Pinpoint the cell where the given text exists, returning its (x, y) midpoint coordinate. 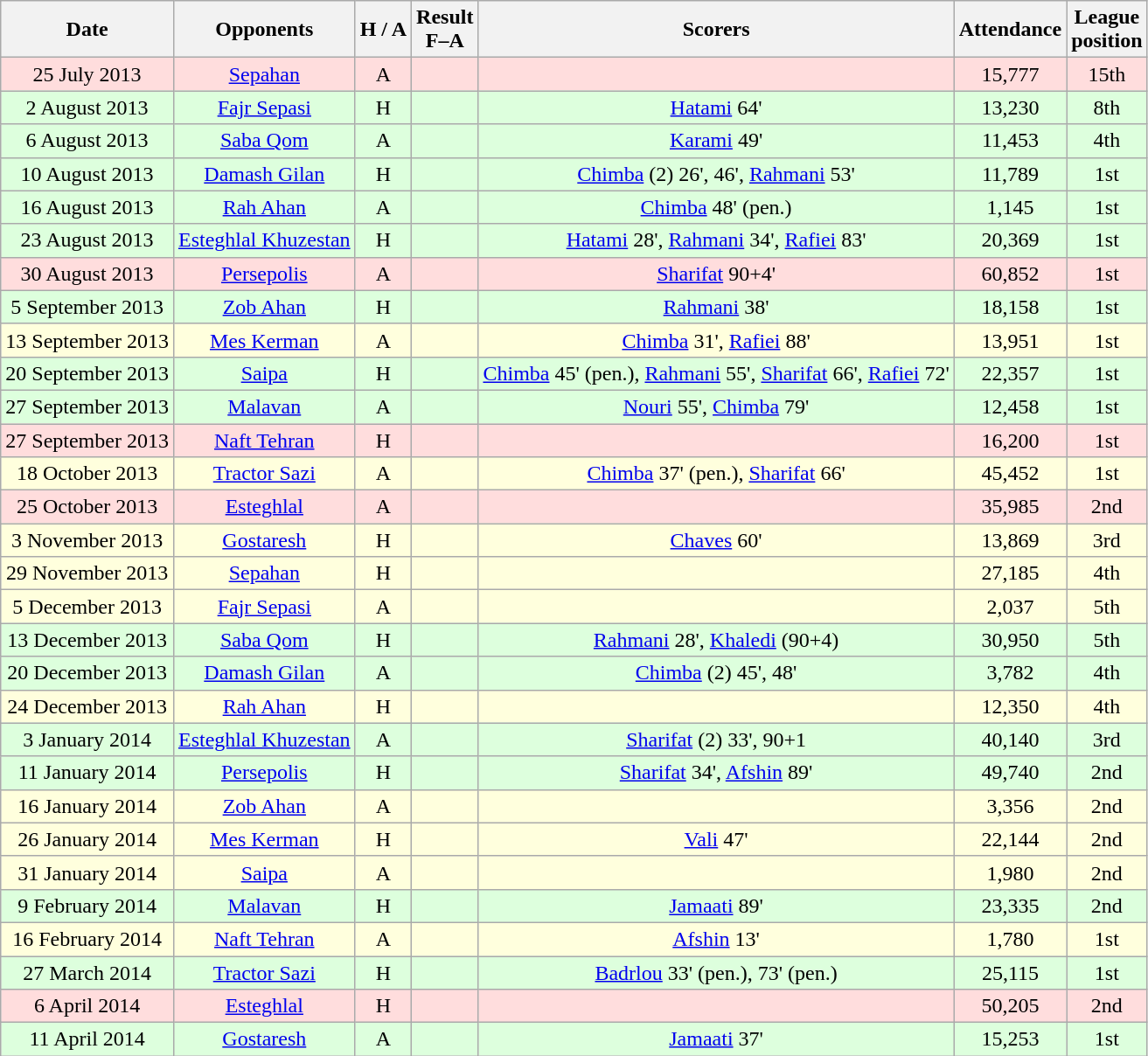
25 October 2013 (87, 507)
Rahmani 38' (716, 307)
27,185 (1010, 573)
23 August 2013 (87, 240)
20,369 (1010, 240)
Afshin 13' (716, 939)
Chaves 60' (716, 540)
Leagueposition (1107, 30)
26 January 2014 (87, 839)
11,789 (1010, 174)
5 December 2013 (87, 607)
15,253 (1010, 1039)
Date (87, 30)
40,140 (1010, 740)
13 December 2013 (87, 640)
22,357 (1010, 373)
16 February 2014 (87, 939)
3 November 2013 (87, 540)
18,158 (1010, 307)
18 October 2013 (87, 474)
Chimba (2) 26', 46', Rahmani 53' (716, 174)
5 September 2013 (87, 307)
25 July 2013 (87, 74)
30 August 2013 (87, 274)
H / A (383, 30)
11,453 (1010, 141)
2 August 2013 (87, 108)
Vali 47' (716, 839)
Badrlou 33' (pen.), 73' (pen.) (716, 973)
50,205 (1010, 1006)
Sharifat (2) 33', 90+1 (716, 740)
3 January 2014 (87, 740)
Nouri 55', Chimba 79' (716, 406)
Karami 49' (716, 141)
12,458 (1010, 406)
3,782 (1010, 673)
Sharifat 90+4' (716, 274)
Scorers (716, 30)
Hatami 64' (716, 108)
35,985 (1010, 507)
20 December 2013 (87, 673)
1,780 (1010, 939)
31 January 2014 (87, 872)
13,951 (1010, 340)
16 January 2014 (87, 806)
Hatami 28', Rahmani 34', Rafiei 83' (716, 240)
Jamaati 89' (716, 906)
13,230 (1010, 108)
3,356 (1010, 806)
29 November 2013 (87, 573)
9 February 2014 (87, 906)
22,144 (1010, 839)
Chimba 48' (pen.) (716, 207)
16 August 2013 (87, 207)
27 March 2014 (87, 973)
23,335 (1010, 906)
6 August 2013 (87, 141)
20 September 2013 (87, 373)
10 August 2013 (87, 174)
Sharifat 34', Afshin 89' (716, 773)
49,740 (1010, 773)
25,115 (1010, 973)
Chimba 45' (pen.), Rahmani 55', Sharifat 66', Rafiei 72' (716, 373)
60,852 (1010, 274)
Chimba 37' (pen.), Sharifat 66' (716, 474)
Opponents (264, 30)
Chimba (2) 45', 48' (716, 673)
45,452 (1010, 474)
1,980 (1010, 872)
1,145 (1010, 207)
30,950 (1010, 640)
13 September 2013 (87, 340)
Attendance (1010, 30)
6 April 2014 (87, 1006)
24 December 2013 (87, 706)
2,037 (1010, 607)
13,869 (1010, 540)
12,350 (1010, 706)
15th (1107, 74)
8th (1107, 108)
16,200 (1010, 440)
ResultF–A (445, 30)
11 April 2014 (87, 1039)
15,777 (1010, 74)
Chimba 31', Rafiei 88' (716, 340)
11 January 2014 (87, 773)
Rahmani 28', Khaledi (90+4) (716, 640)
Jamaati 37' (716, 1039)
